Provide the [X, Y] coordinate of the cell's center where the given text is located.  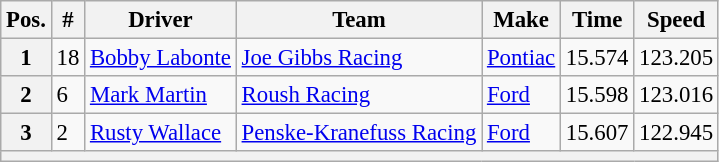
Pos. [26, 20]
1 [26, 58]
Pontiac [522, 58]
18 [68, 58]
123.205 [676, 58]
15.598 [598, 95]
Time [598, 20]
Team [358, 20]
Mark Martin [161, 95]
Bobby Labonte [161, 58]
6 [68, 95]
Speed [676, 20]
15.574 [598, 58]
Driver [161, 20]
Rusty Wallace [161, 133]
Joe Gibbs Racing [358, 58]
Make [522, 20]
# [68, 20]
Roush Racing [358, 95]
3 [26, 133]
122.945 [676, 133]
123.016 [676, 95]
15.607 [598, 133]
Penske-Kranefuss Racing [358, 133]
